Pinpoint the cell where the given text exists, returning its (x, y) midpoint coordinate. 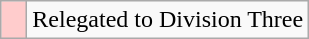
Relegated to Division Three (168, 20)
